Return (X, Y) of the center of cell containing provided text 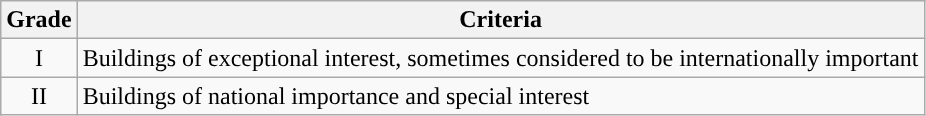
II (39, 96)
I (39, 58)
Criteria (500, 20)
Grade (39, 20)
Buildings of exceptional interest, sometimes considered to be internationally important (500, 58)
Buildings of national importance and special interest (500, 96)
